Search for the cell housing the specified text and yield its (X, Y) center coordinate. 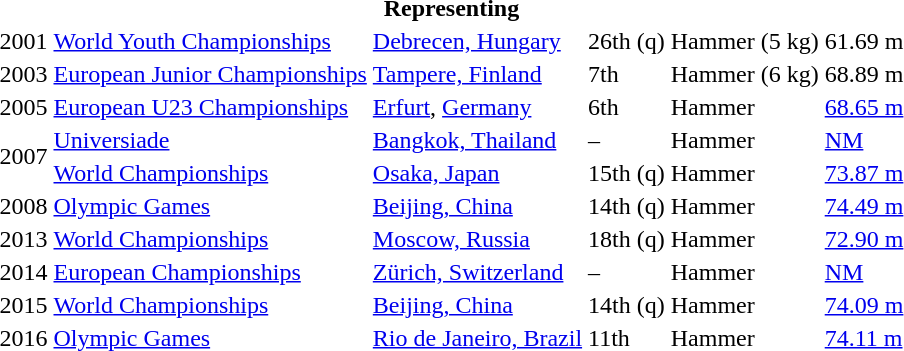
Zürich, Switzerland (477, 272)
European Junior Championships (210, 74)
6th (627, 107)
Olympic Games (210, 206)
Hammer (5 kg) (744, 41)
15th (q) (627, 173)
European Championships (210, 272)
Moscow, Russia (477, 239)
Debrecen, Hungary (477, 41)
Universiade (210, 140)
World Youth Championships (210, 41)
Hammer (6 kg) (744, 74)
European U23 Championships (210, 107)
7th (627, 74)
18th (q) (627, 239)
Bangkok, Thailand (477, 140)
Erfurt, Germany (477, 107)
26th (q) (627, 41)
Osaka, Japan (477, 173)
Tampere, Finland (477, 74)
